Return [x, y] of the center of cell containing provided text 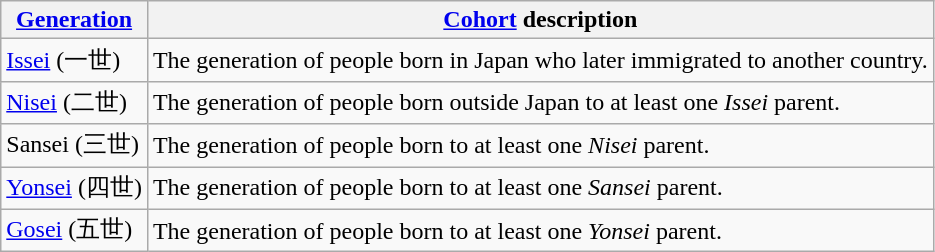
Generation [74, 20]
The generation of people born in Japan who later immigrated to another country. [540, 60]
Nisei (二世) [74, 102]
Yonsei (四世) [74, 188]
The generation of people born to at least one Sansei parent. [540, 188]
Sansei (三世) [74, 146]
The generation of people born to at least one Yonsei parent. [540, 230]
The generation of people born outside Japan to at least one Issei parent. [540, 102]
Gosei (五世) [74, 230]
Cohort description [540, 20]
The generation of people born to at least one Nisei parent. [540, 146]
Issei (一世) [74, 60]
